Identify which cell holds the provided text, then report its [x, y] central coordinate. 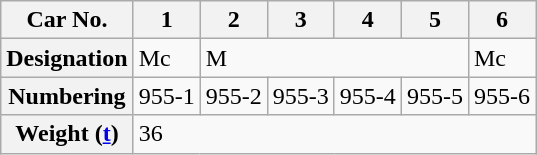
955-4 [368, 96]
2 [234, 20]
955-3 [300, 96]
955-6 [502, 96]
955-5 [434, 96]
5 [434, 20]
4 [368, 20]
Weight (t) [67, 134]
955-2 [234, 96]
Designation [67, 58]
36 [334, 134]
M [334, 58]
Car No. [67, 20]
3 [300, 20]
Numbering [67, 96]
1 [166, 20]
955-1 [166, 96]
6 [502, 20]
